Return the (X, Y) coordinate for the center point of the cell that contains the specified text.  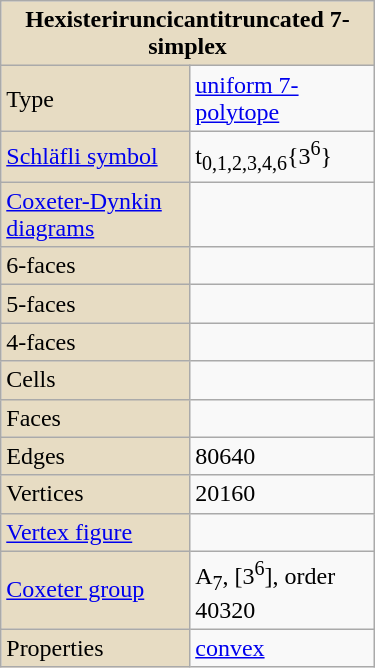
20160 (282, 494)
Coxeter-Dynkin diagrams (96, 214)
Type (96, 98)
Properties (96, 648)
Cells (96, 380)
4-faces (96, 342)
6-faces (96, 266)
5-faces (96, 304)
convex (282, 648)
Vertices (96, 494)
80640 (282, 456)
t0,1,2,3,4,6{36} (282, 156)
Coxeter group (96, 590)
uniform 7-polytope (282, 98)
Edges (96, 456)
A7, [36], order 40320 (282, 590)
Faces (96, 418)
Schläfli symbol (96, 156)
Vertex figure (96, 532)
Hexisteriruncicantitruncated 7-simplex (188, 34)
